Detect which cell encompasses the target text, then output its [X, Y] center coordinate. 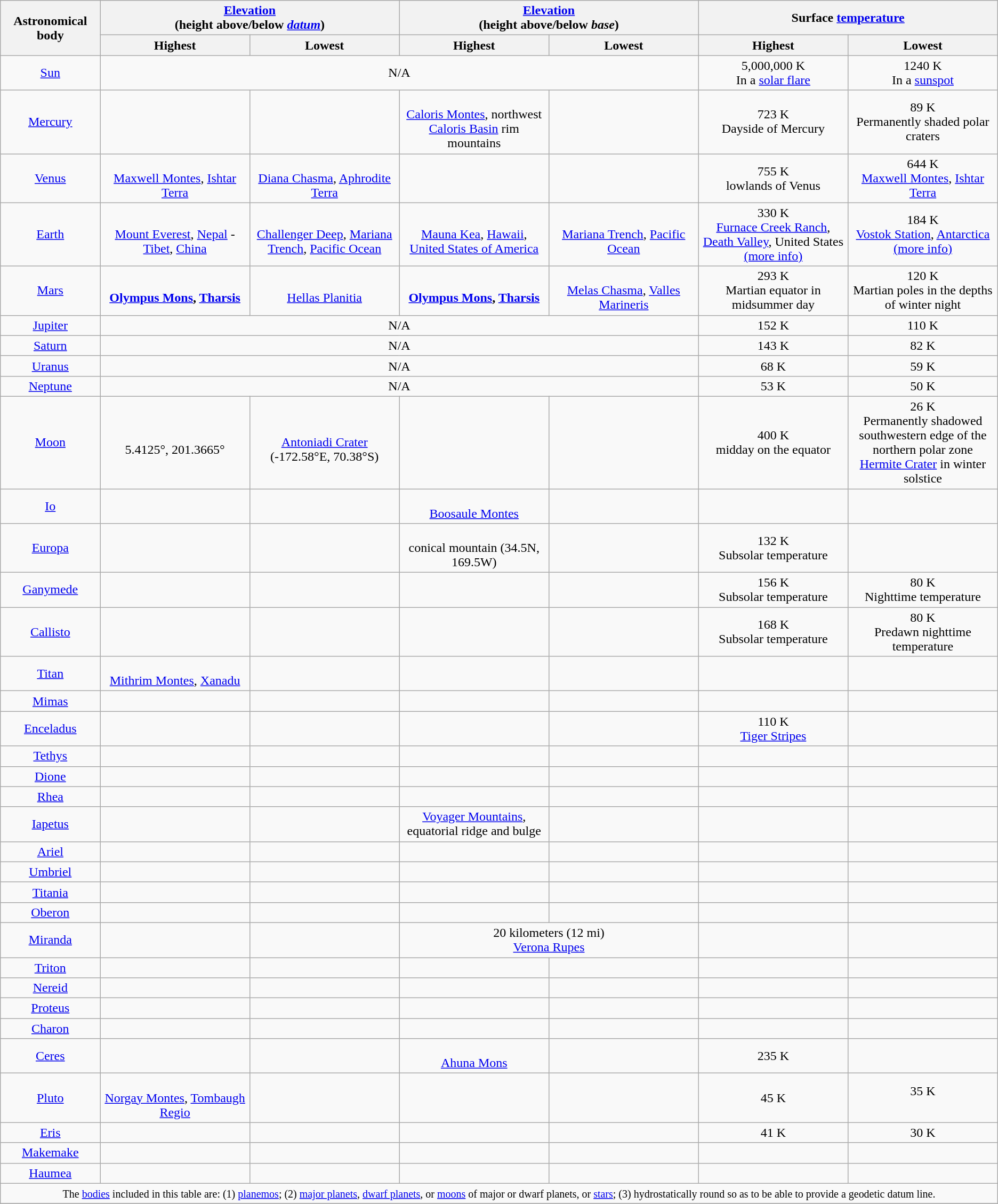
Mercury [50, 122]
1240 K In a sunspot [923, 73]
5.4125°, 201.3665° [175, 443]
Moon [50, 443]
Mithrim Montes, Xanadu [175, 674]
293 K Martian equator in midsummer day [773, 291]
755 K lowlands of Venus [773, 178]
45 K [773, 1098]
80 K Predawn nighttime temperature [923, 632]
Umbriel [50, 872]
Earth [50, 235]
5,000,000 K In a solar flare [773, 73]
Titania [50, 892]
Jupiter [50, 325]
Pluto [50, 1098]
Triton [50, 968]
132 K Subsolar temperature [773, 548]
Maxwell Montes, Ishtar Terra [175, 178]
Challenger Deep, Mariana Trench, Pacific Ocean [324, 235]
644 K Maxwell Montes, Ishtar Terra [923, 178]
400 K midday on the equator [773, 443]
Rhea [50, 797]
184 K Vostok Station, Antarctica (more info) [923, 235]
723 K Dayside of Mercury [773, 122]
Ganymede [50, 590]
Elevation (height above/below base) [549, 18]
82 K [923, 346]
152 K [773, 325]
Ahuna Mons [474, 1056]
Tethys [50, 756]
Norgay Montes, Tombaugh Regio [175, 1098]
Melas Chasma, Valles Marineris [624, 291]
41 K [773, 1133]
Uranus [50, 366]
Astronomical body [50, 28]
Surface temperature [848, 18]
Mauna Kea, Hawaii, United States of America [474, 235]
Iapetus [50, 824]
35 K [923, 1098]
Mount Everest, Nepal - Tibet, China [175, 235]
Charon [50, 1029]
26 K Permanently shadowed southwestern edge of the northern polar zone Hermite Crater in winter solstice [923, 443]
110 K Tiger Stripes [773, 728]
30 K [923, 1133]
Diana Chasma, Aphrodite Terra [324, 178]
Sun [50, 73]
Europa [50, 548]
Nereid [50, 988]
Callisto [50, 632]
Ariel [50, 852]
Ceres [50, 1056]
Haumea [50, 1173]
Venus [50, 178]
20 kilometers (12 mi)Verona Rupes [549, 940]
Caloris Montes, northwest Caloris Basin rim mountains [474, 122]
156 K Subsolar temperature [773, 590]
Saturn [50, 346]
80 K Nighttime temperature [923, 590]
Voyager Mountains, equatorial ridge and bulge [474, 824]
Antoniadi Crater (-172.58°E, 70.38°S) [324, 443]
Io [50, 505]
Mimas [50, 701]
235 K [773, 1056]
68 K [773, 366]
330 K Furnace Creek Ranch, Death Valley, United States (more info) [773, 235]
Mars [50, 291]
143 K [773, 346]
Mariana Trench, Pacific Ocean [624, 235]
Dione [50, 776]
53 K [773, 386]
120 K Martian poles in the depths of winter night [923, 291]
Proteus [50, 1008]
Hellas Planitia [324, 291]
168 K Subsolar temperature [773, 632]
59 K [923, 366]
Oberon [50, 912]
Makemake [50, 1153]
Enceladus [50, 728]
50 K [923, 386]
Eris [50, 1133]
Elevation (height above/below datum) [249, 18]
Miranda [50, 940]
Boosaule Montes [474, 505]
Titan [50, 674]
conical mountain (34.5N, 169.5W) [474, 548]
110 K [923, 325]
89 K Permanently shaded polar craters [923, 122]
Neptune [50, 386]
